Detect which cell encompasses the target text, then output its (X, Y) center coordinate. 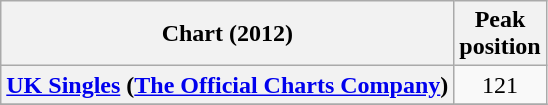
Chart (2012) (228, 34)
UK Singles (The Official Charts Company) (228, 85)
121 (500, 85)
Peakposition (500, 34)
